Pinpoint the cell where the given text exists, returning its (x, y) midpoint coordinate. 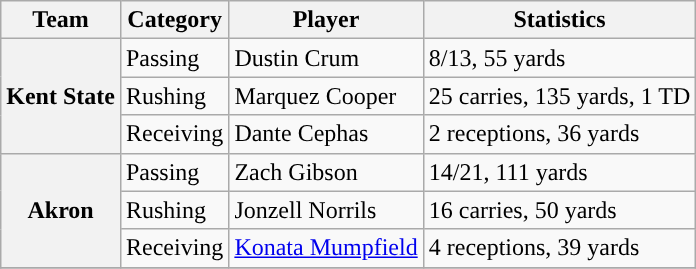
8/13, 55 yards (560, 58)
Dustin Crum (326, 58)
Akron (61, 210)
Marquez Cooper (326, 96)
4 receptions, 39 yards (560, 248)
Konata Mumpfield (326, 248)
14/21, 111 yards (560, 172)
Kent State (61, 96)
Statistics (560, 20)
Dante Cephas (326, 134)
25 carries, 135 yards, 1 TD (560, 96)
Category (174, 20)
2 receptions, 36 yards (560, 134)
16 carries, 50 yards (560, 210)
Zach Gibson (326, 172)
Team (61, 20)
Jonzell Norrils (326, 210)
Player (326, 20)
